Return the [x, y] coordinate for the center point of the cell that contains the specified text.  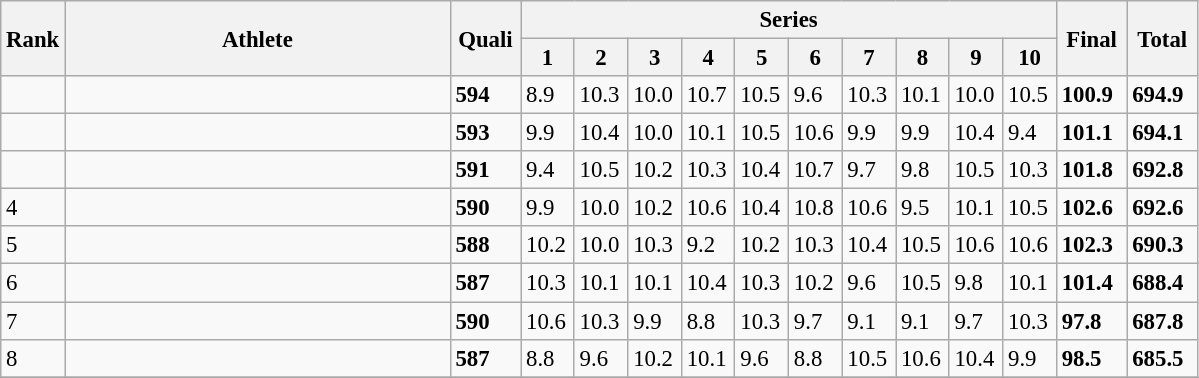
102.6 [1092, 208]
694.1 [1162, 133]
101.4 [1092, 283]
8.9 [548, 95]
692.6 [1162, 208]
101.1 [1092, 133]
10 [1030, 58]
9.5 [923, 208]
101.8 [1092, 170]
Quali [486, 38]
692.8 [1162, 170]
Athlete [258, 38]
97.8 [1092, 321]
2 [601, 58]
102.3 [1092, 245]
690.3 [1162, 245]
694.9 [1162, 95]
594 [486, 95]
688.4 [1162, 283]
9.2 [708, 245]
Rank [33, 38]
593 [486, 133]
3 [655, 58]
9 [976, 58]
Final [1092, 38]
Total [1162, 38]
Series [789, 20]
687.8 [1162, 321]
685.5 [1162, 358]
588 [486, 245]
10.8 [816, 208]
1 [548, 58]
591 [486, 170]
98.5 [1092, 358]
100.9 [1092, 95]
